Return the [X, Y] coordinate for the center point of the cell that contains the specified text.  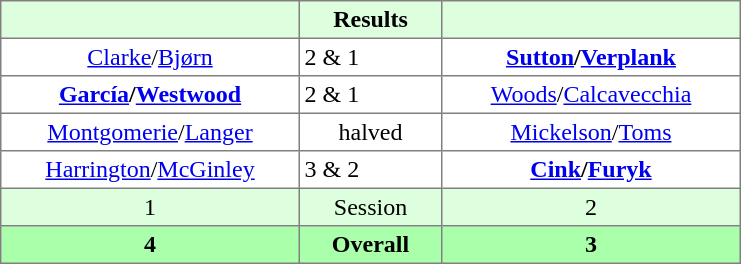
Harrington/McGinley [150, 170]
Woods/Calcavecchia [591, 95]
Montgomerie/Langer [150, 132]
3 & 2 [370, 170]
3 [591, 245]
4 [150, 245]
2 [591, 207]
Sutton/Verplank [591, 57]
Mickelson/Toms [591, 132]
Cink/Furyk [591, 170]
1 [150, 207]
Clarke/Bjørn [150, 57]
Session [370, 207]
halved [370, 132]
Results [370, 20]
García/Westwood [150, 95]
Overall [370, 245]
